Detect which cell encompasses the target text, then output its [x, y] center coordinate. 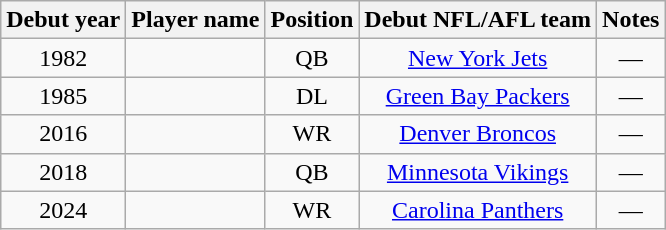
Debut year [64, 20]
Carolina Panthers [478, 210]
Green Bay Packers [478, 96]
Player name [196, 20]
2016 [64, 134]
Denver Broncos [478, 134]
Position [312, 20]
New York Jets [478, 58]
1982 [64, 58]
2018 [64, 172]
Debut NFL/AFL team [478, 20]
2024 [64, 210]
DL [312, 96]
Minnesota Vikings [478, 172]
1985 [64, 96]
Notes [631, 20]
